From the cell containing the given text, extract its center point as [X, Y] coordinate. 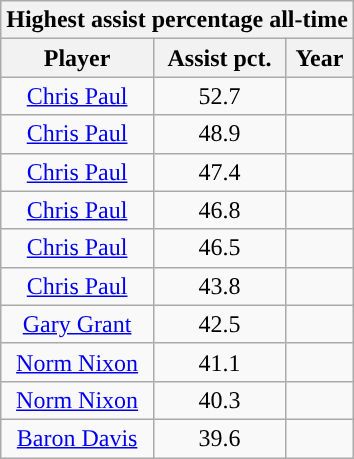
39.6 [219, 438]
46.8 [219, 210]
42.5 [219, 324]
Player [78, 58]
52.7 [219, 96]
Assist pct. [219, 58]
Baron Davis [78, 438]
46.5 [219, 248]
Highest assist percentage all-time [178, 20]
40.3 [219, 400]
47.4 [219, 172]
Gary Grant [78, 324]
43.8 [219, 286]
Year [320, 58]
48.9 [219, 134]
41.1 [219, 362]
